Return the (x, y) coordinate for the center point of the cell that contains the specified text.  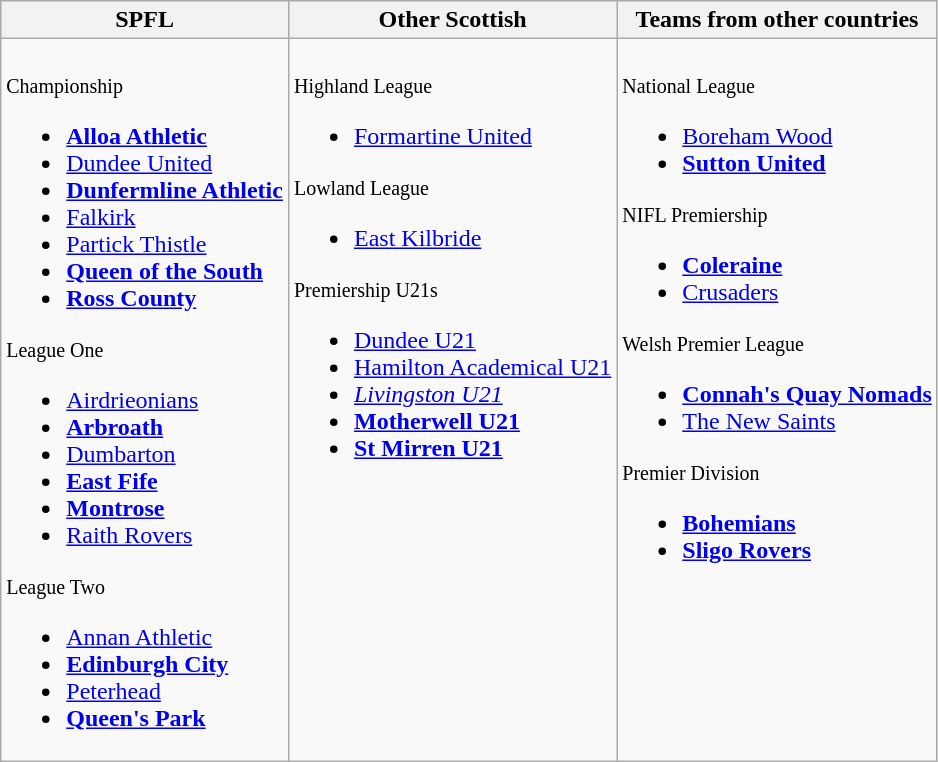
Highland LeagueFormartine UnitedLowland LeagueEast KilbridePremiership U21sDundee U21Hamilton Academical U21Livingston U21Motherwell U21St Mirren U21 (452, 400)
Teams from other countries (777, 20)
Other Scottish (452, 20)
SPFL (145, 20)
